Locate the cell with the specified text and output its [x, y] center coordinate. 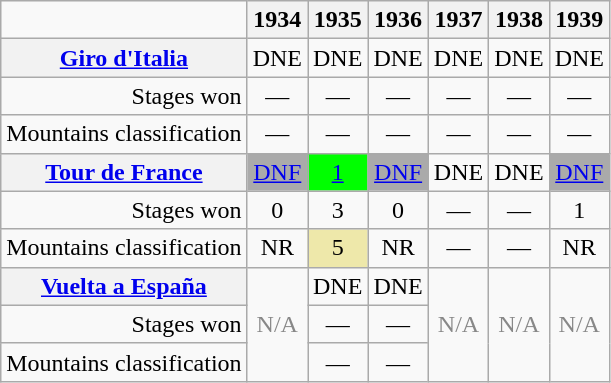
1938 [519, 20]
3 [338, 210]
1935 [338, 20]
1936 [398, 20]
Giro d'Italia [124, 58]
1937 [458, 20]
1934 [277, 20]
1939 [579, 20]
5 [338, 248]
Vuelta a España [124, 286]
Tour de France [124, 172]
